Locate the cell with the specified text and output its (X, Y) center coordinate. 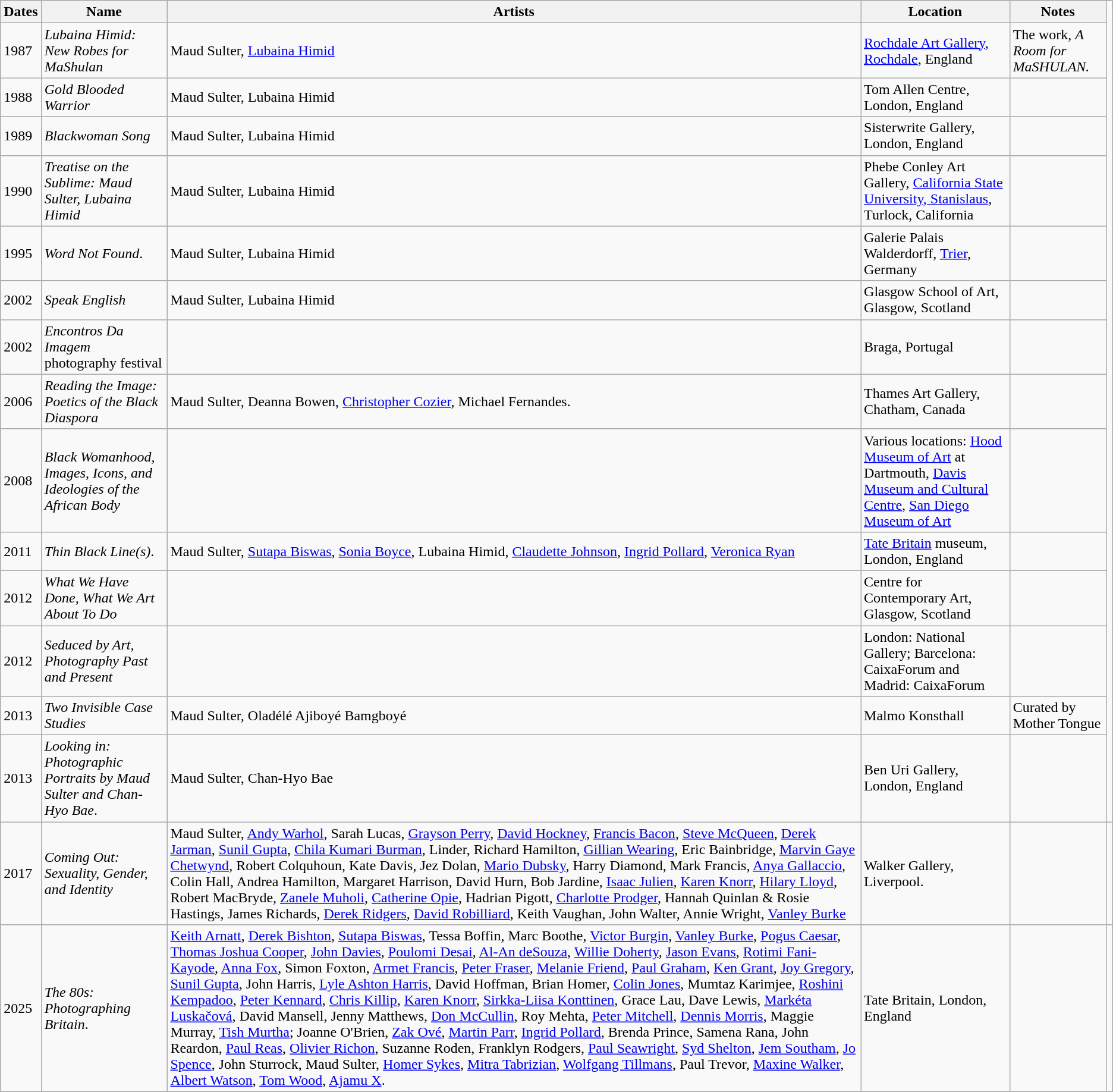
Maud Sulter, Sutapa Biswas, Sonia Boyce, Lubaina Himid, Claudette Johnson, Ingrid Pollard, Veronica Ryan (514, 551)
Dates (21, 12)
Thames Art Gallery, Chatham, Canada (936, 401)
Centre for Contemporary Art, Glasgow, Scotland (936, 598)
Galerie Palais Walderdorff, Trier, Germany (936, 253)
Tate Britain museum, London, England (936, 551)
Tom Allen Centre, London, England (936, 98)
2006 (21, 401)
Ben Uri Gallery, London, England (936, 779)
1989 (21, 136)
Maud Sulter, Deanna Bowen, Christopher Cozier, Michael Fernandes. (514, 401)
Seduced by Art, Photography Past and Present (104, 661)
Braga, Portugal (936, 347)
What We Have Done, What We Art About To Do (104, 598)
Tate Britain, London, England (936, 1009)
Treatise on the Sublime: Maud Sulter, Lubaina Himid (104, 190)
London: National Gallery; Barcelona: CaixaForum and Madrid: CaixaForum (936, 661)
Various locations: Hood Museum of Art at Dartmouth, Davis Museum and Cultural Centre, San Diego Museum of Art (936, 481)
Curated by Mother Tongue (1058, 716)
Reading the Image: Poetics of the Black Diaspora (104, 401)
2025 (21, 1009)
Phebe Conley Art Gallery, California State University, Stanislaus, Turlock, California (936, 190)
Blackwoman Song (104, 136)
2017 (21, 873)
Black Womanhood, Images, Icons, and Ideologies of the African Body (104, 481)
Sisterwrite Gallery, London, England (936, 136)
Two Invisible Case Studies (104, 716)
Thin Black Line(s). (104, 551)
Name (104, 12)
2008 (21, 481)
1995 (21, 253)
Notes (1058, 12)
The 80s: Photographing Britain. (104, 1009)
Lubaina Himid: New Robes for MaShulan (104, 51)
Encontros Da Imagem photography festival (104, 347)
2011 (21, 551)
Gold Blooded Warrior (104, 98)
Looking in: Photographic Portraits by Maud Sulter and Chan-Hyo Bae. (104, 779)
The work, A Room for MaSHULAN. (1058, 51)
Artists (514, 12)
Malmo Konsthall (936, 716)
Word Not Found. (104, 253)
Speak English (104, 300)
Walker Gallery, Liverpool. (936, 873)
1987 (21, 51)
Rochdale Art Gallery, Rochdale, England (936, 51)
Maud Sulter, Chan-Hyo Bae (514, 779)
1990 (21, 190)
1988 (21, 98)
Glasgow School of Art, Glasgow, Scotland (936, 300)
Location (936, 12)
Maud Sulter, Oladélé Ajiboyé Bamgboyé (514, 716)
Coming Out: Sexuality, Gender, and Identity (104, 873)
